Detect which cell encompasses the target text, then output its [x, y] center coordinate. 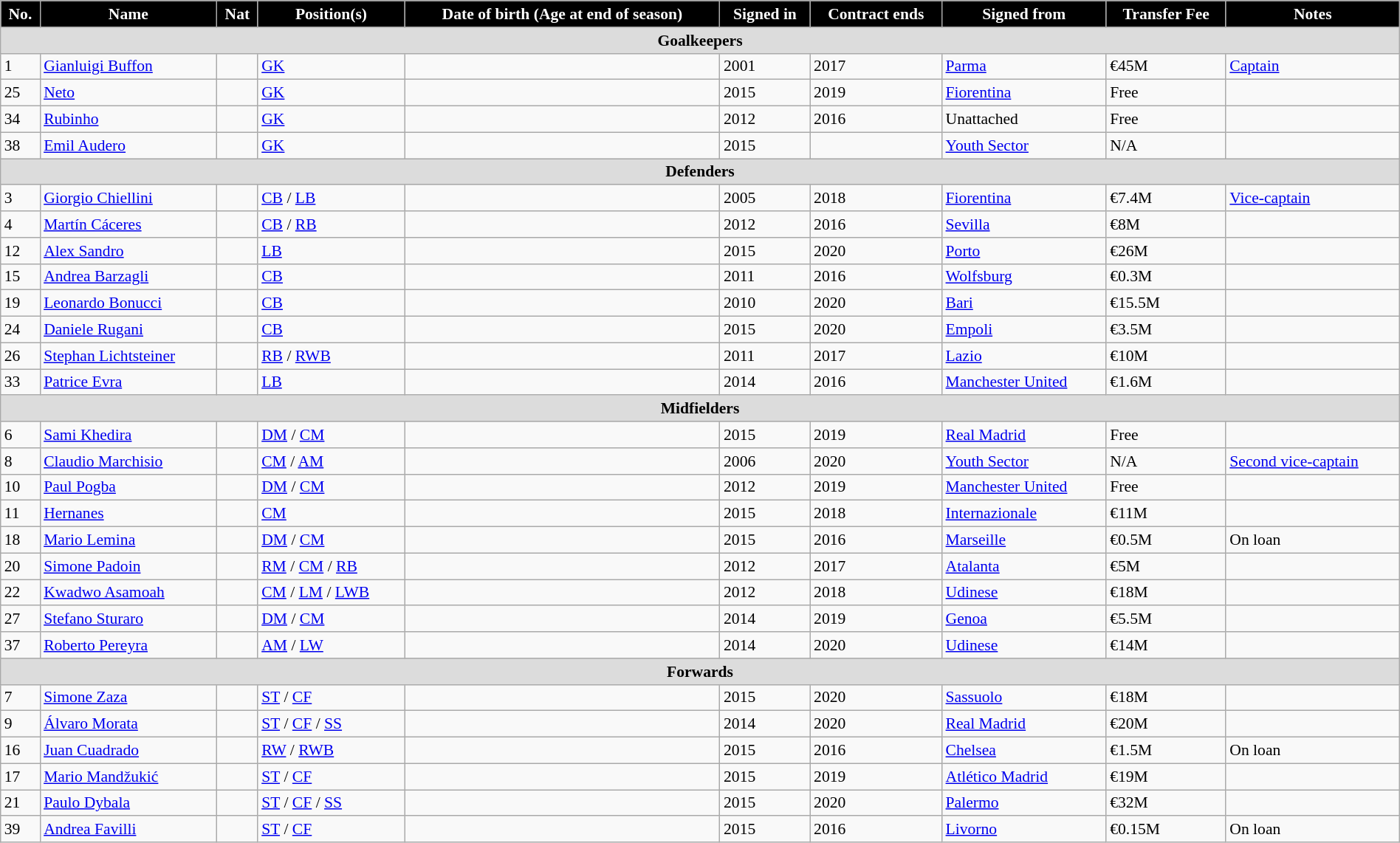
€5M [1166, 566]
1 [21, 66]
RW / RWB [331, 751]
11 [21, 514]
6 [21, 435]
CM / AM [331, 461]
Captain [1313, 66]
Mario Lemina [128, 540]
25 [21, 93]
Transfer Fee [1166, 14]
CB / RB [331, 224]
Porto [1025, 251]
34 [21, 120]
22 [21, 593]
RM / CM / RB [331, 566]
Signed from [1025, 14]
Claudio Marchisio [128, 461]
Forwards [700, 672]
Lazio [1025, 356]
Signed in [765, 14]
18 [21, 540]
Contract ends [876, 14]
Empoli [1025, 330]
€7.4M [1166, 199]
Genoa [1025, 619]
Giorgio Chiellini [128, 199]
€19M [1166, 777]
€0.15M [1166, 830]
Simone Zaza [128, 698]
CM [331, 514]
Atlético Madrid [1025, 777]
16 [21, 751]
€5.5M [1166, 619]
3 [21, 199]
Goalkeepers [700, 41]
Hernanes [128, 514]
Álvaro Morata [128, 724]
2001 [765, 66]
37 [21, 645]
€14M [1166, 645]
Internazionale [1025, 514]
Palermo [1025, 803]
Andrea Favilli [128, 830]
10 [21, 487]
7 [21, 698]
Rubinho [128, 120]
24 [21, 330]
2005 [765, 199]
Patrice Evra [128, 382]
38 [21, 145]
Kwadwo Asamoah [128, 593]
No. [21, 14]
Roberto Pereyra [128, 645]
€1.5M [1166, 751]
Chelsea [1025, 751]
€0.5M [1166, 540]
12 [21, 251]
Sami Khedira [128, 435]
€15.5M [1166, 303]
CB / LB [331, 199]
€45M [1166, 66]
Martín Cáceres [128, 224]
21 [21, 803]
€20M [1166, 724]
33 [21, 382]
CM / LM / LWB [331, 593]
Simone Padoin [128, 566]
€0.3M [1166, 277]
27 [21, 619]
€1.6M [1166, 382]
Nat [238, 14]
Alex Sandro [128, 251]
€8M [1166, 224]
Paulo Dybala [128, 803]
Mario Mandžukić [128, 777]
Sassuolo [1025, 698]
26 [21, 356]
RB / RWB [331, 356]
Atalanta [1025, 566]
15 [21, 277]
19 [21, 303]
€26M [1166, 251]
Wolfsburg [1025, 277]
Date of birth (Age at end of season) [563, 14]
39 [21, 830]
€10M [1166, 356]
Marseille [1025, 540]
Emil Audero [128, 145]
Sevilla [1025, 224]
2010 [765, 303]
Daniele Rugani [128, 330]
Vice-captain [1313, 199]
8 [21, 461]
AM / LW [331, 645]
9 [21, 724]
€11M [1166, 514]
Defenders [700, 172]
Livorno [1025, 830]
17 [21, 777]
2006 [765, 461]
Midfielders [700, 409]
Neto [128, 93]
Leonardo Bonucci [128, 303]
Name [128, 14]
4 [21, 224]
20 [21, 566]
Parma [1025, 66]
Paul Pogba [128, 487]
Juan Cuadrado [128, 751]
Notes [1313, 14]
Andrea Barzagli [128, 277]
Position(s) [331, 14]
Gianluigi Buffon [128, 66]
€32M [1166, 803]
€3.5M [1166, 330]
Stephan Lichtsteiner [128, 356]
Stefano Sturaro [128, 619]
Unattached [1025, 120]
Bari [1025, 303]
Second vice-captain [1313, 461]
